Pinpoint the cell where the given text exists, returning its (x, y) midpoint coordinate. 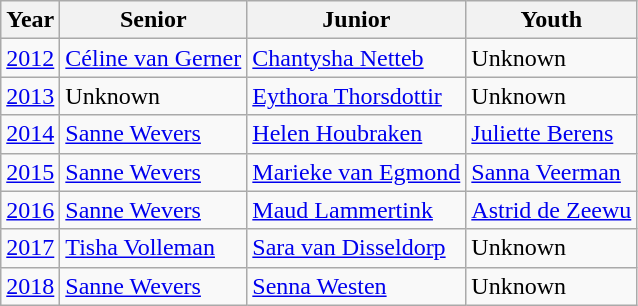
Junior (356, 20)
Juliette Berens (552, 134)
Tisha Volleman (154, 248)
Sara van Disseldorp (356, 248)
Maud Lammertink (356, 210)
Chantysha Netteb (356, 58)
2017 (30, 248)
Senior (154, 20)
Youth (552, 20)
Astrid de Zeewu (552, 210)
2018 (30, 286)
Sanna Veerman (552, 172)
2016 (30, 210)
Céline van Gerner (154, 58)
Helen Houbraken (356, 134)
Marieke van Egmond (356, 172)
Senna Westen (356, 286)
2012 (30, 58)
Eythora Thorsdottir (356, 96)
2015 (30, 172)
2013 (30, 96)
Year (30, 20)
2014 (30, 134)
